Extract the (x, y) coordinate from the center of the cell holding the provided text.  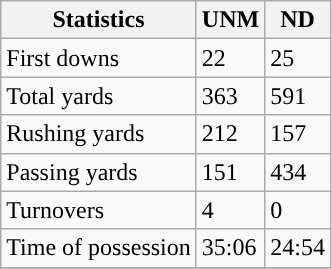
First downs (99, 58)
157 (298, 134)
151 (230, 172)
591 (298, 96)
0 (298, 210)
35:06 (230, 248)
212 (230, 134)
434 (298, 172)
4 (230, 210)
Time of possession (99, 248)
363 (230, 96)
ND (298, 20)
Statistics (99, 20)
Passing yards (99, 172)
24:54 (298, 248)
Turnovers (99, 210)
Rushing yards (99, 134)
Total yards (99, 96)
22 (230, 58)
UNM (230, 20)
25 (298, 58)
